Find where the given text appears and provide that cell's center as [x, y] coordinate. 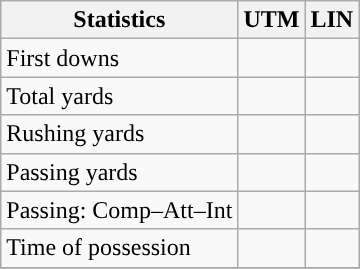
Statistics [120, 20]
Total yards [120, 96]
First downs [120, 58]
UTM [272, 20]
Rushing yards [120, 134]
Time of possession [120, 248]
LIN [332, 20]
Passing: Comp–Att–Int [120, 210]
Passing yards [120, 172]
